Output the (X, Y) coordinate of the center of the cell containing the given text.  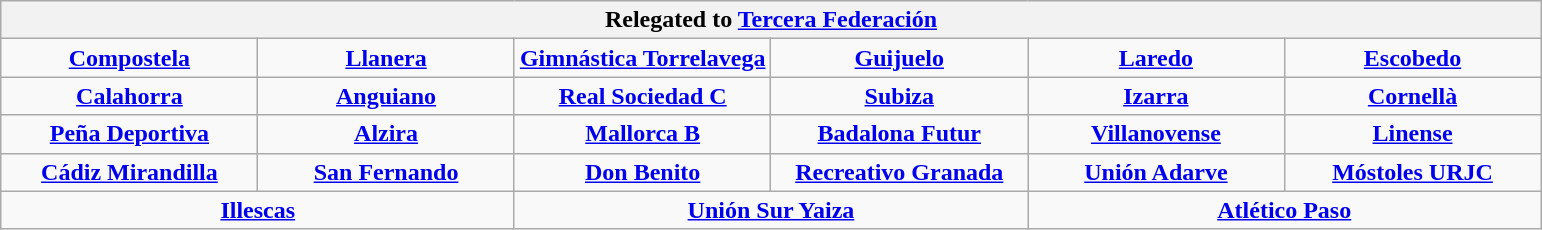
Gimnástica Torrelavega (642, 58)
Móstoles URJC (1412, 172)
Izarra (1156, 96)
Recreativo Granada (900, 172)
Atlético Paso (1284, 210)
Peña Deportiva (130, 134)
Villanovense (1156, 134)
Unión Sur Yaiza (770, 210)
Don Benito (642, 172)
Alzira (386, 134)
Illescas (258, 210)
Linense (1412, 134)
Llanera (386, 58)
Badalona Futur (900, 134)
Cornellà (1412, 96)
Anguiano (386, 96)
Subiza (900, 96)
San Fernando (386, 172)
Mallorca B (642, 134)
Escobedo (1412, 58)
Unión Adarve (1156, 172)
Compostela (130, 58)
Calahorra (130, 96)
Laredo (1156, 58)
Real Sociedad C (642, 96)
Cádiz Mirandilla (130, 172)
Guijuelo (900, 58)
Relegated to Tercera Federación (771, 20)
